Find where the given text appears and provide that cell's center as (X, Y) coordinate. 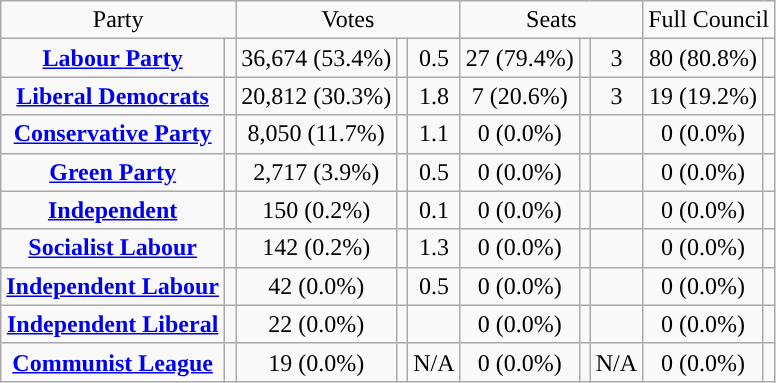
Independent Liberal (113, 324)
1.8 (434, 96)
22 (0.0%) (316, 324)
Liberal Democrats (113, 96)
19 (0.0%) (316, 362)
7 (20.6%) (520, 96)
42 (0.0%) (316, 286)
Full Council (709, 20)
Independent (113, 210)
Socialist Labour (113, 248)
Green Party (113, 172)
142 (0.2%) (316, 248)
Communist League (113, 362)
36,674 (53.4%) (316, 58)
Votes (348, 20)
1.1 (434, 134)
80 (80.8%) (704, 58)
8,050 (11.7%) (316, 134)
27 (79.4%) (520, 58)
150 (0.2%) (316, 210)
2,717 (3.9%) (316, 172)
19 (19.2%) (704, 96)
Seats (552, 20)
0.1 (434, 210)
20,812 (30.3%) (316, 96)
Conservative Party (113, 134)
Party (118, 20)
Labour Party (113, 58)
Independent Labour (113, 286)
1.3 (434, 248)
